Detect which cell encompasses the target text, then output its [X, Y] center coordinate. 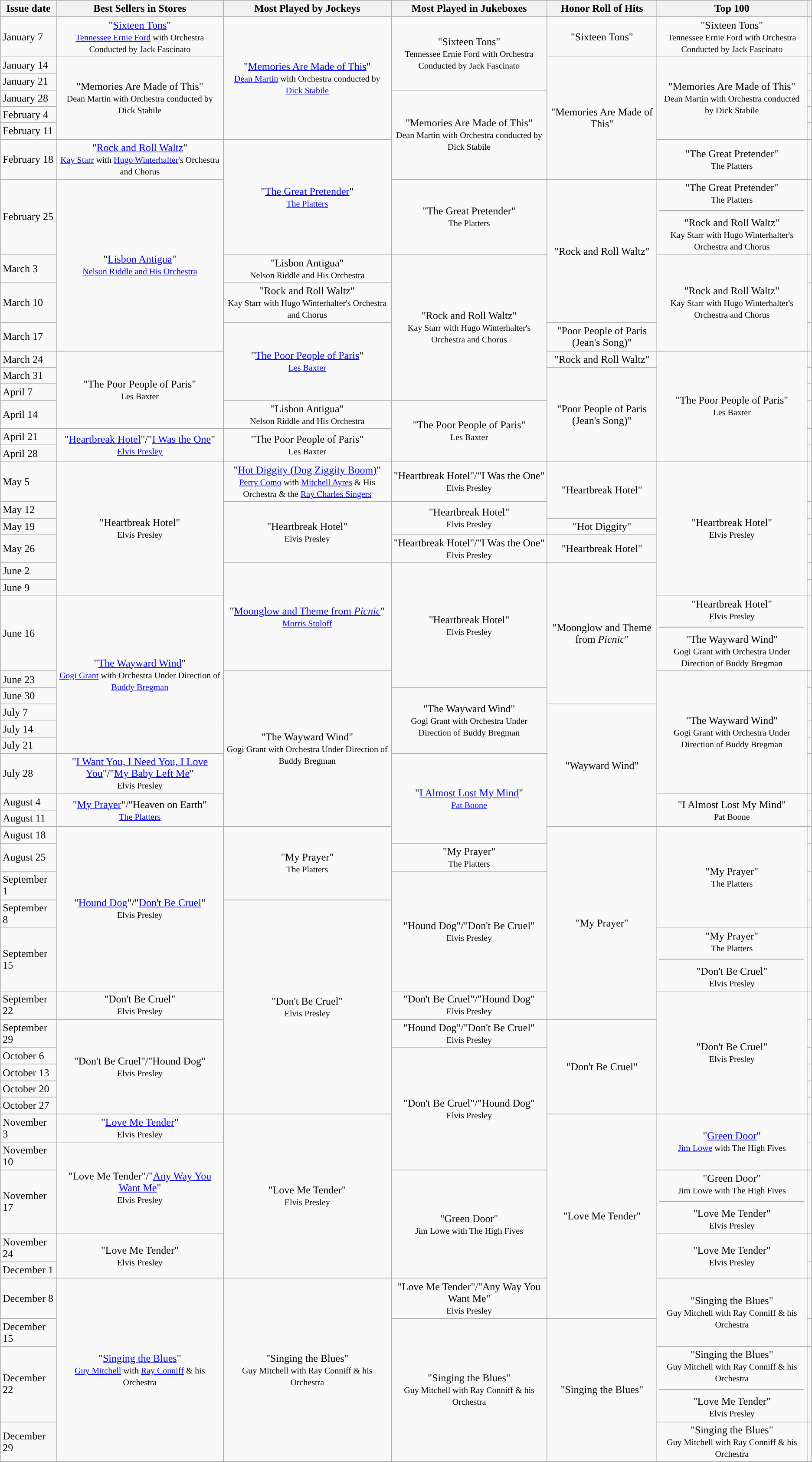
October 6 [29, 1056]
September 1 [29, 885]
March 31 [29, 376]
November 3 [29, 1127]
August 18 [29, 835]
June 2 [29, 571]
January 28 [29, 98]
"Moonglow and Theme from Picnic"Morris Stoloff [307, 617]
June 23 [29, 679]
February 4 [29, 115]
"Singing the Blues"Guy Mitchell with Ray Conniff & his Orchestra"Love Me Tender"Elvis Presley [732, 1384]
October 20 [29, 1089]
October 27 [29, 1105]
"Green Door"Jim Lowe with The High Fives"Love Me Tender"Elvis Presley [732, 1202]
February 18 [29, 159]
June 30 [29, 696]
May 26 [29, 549]
December 22 [29, 1384]
December 29 [29, 1442]
Best Sellers in Stores [140, 9]
December 1 [29, 1270]
May 12 [29, 510]
"Sixteen Tons" [602, 37]
"Hot Diggity" [602, 526]
January 14 [29, 65]
September 29 [29, 1034]
"My Prayer"/"Heaven on Earth"The Platters [140, 810]
Most Played in Jukeboxes [469, 9]
Issue date [29, 9]
August 4 [29, 802]
January 7 [29, 37]
March 3 [29, 268]
July 7 [29, 712]
"Singing the Blues" [602, 1390]
"The Great Pretender"The Platters"Rock and Roll Waltz"Kay Starr with Hugo Winterhalter's Orchestra and Chorus [732, 217]
April 28 [29, 453]
March 10 [29, 302]
"Hot Diggity (Dog Ziggity Boom)"Perry Como with Mitchell Ayres & His Orchestra & the Ray Charles Singers [307, 482]
November 24 [29, 1248]
September 8 [29, 914]
December 8 [29, 1298]
July 14 [29, 729]
"Wayward Wind" [602, 765]
"My Prayer"The Platters"Don't Be Cruel"Elvis Presley [732, 959]
May 19 [29, 526]
"Sixteen Tons" Tennessee Ernie Ford with Orchestra Conducted by Jack Fascinato [732, 37]
July 28 [29, 774]
November 17 [29, 1202]
May 5 [29, 482]
April 7 [29, 392]
"I Want You, I Need You, I Love You"/"My Baby Left Me"Elvis Presley [140, 774]
April 21 [29, 437]
March 24 [29, 359]
June 9 [29, 588]
"My Prayer" [602, 923]
"Memories Are Made of This" [602, 118]
"Heartbreak Hotel"Elvis Presley"The Wayward Wind"Gogi Grant with Orchestra Under Direction of Buddy Bregman [732, 634]
July 21 [29, 746]
September 15 [29, 959]
"Don't Be Cruel" [602, 1067]
February 25 [29, 217]
November 10 [29, 1156]
Top 100 [732, 9]
February 11 [29, 131]
March 17 [29, 337]
August 25 [29, 857]
September 22 [29, 1005]
January 21 [29, 82]
"Love Me Tender" [602, 1216]
Most Played by Jockeys [307, 9]
October 13 [29, 1072]
August 11 [29, 818]
December 15 [29, 1332]
"Moonglow and Theme from Picnic" [602, 634]
April 14 [29, 415]
June 16 [29, 634]
Honor Roll of Hits [602, 9]
